Identify which cell holds the provided text, then report its [X, Y] central coordinate. 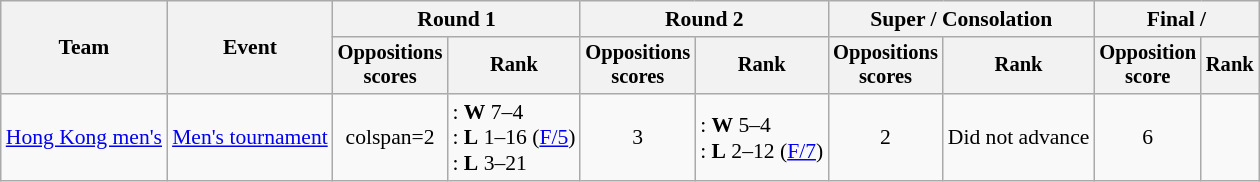
Super / Consolation [961, 19]
Team [84, 48]
Round 2 [704, 19]
Hong Kong men's [84, 138]
Final / [1176, 19]
Event [250, 48]
: W 5–4: L 2–12 (F/7) [762, 138]
3 [638, 138]
Men's tournament [250, 138]
Opposition score [1148, 66]
colspan=2 [390, 138]
Round 1 [457, 19]
Did not advance [1019, 138]
2 [886, 138]
6 [1148, 138]
: W 7–4: L 1–16 (F/5): L 3–21 [514, 138]
